Determine the [X, Y] coordinate at the center of the cell enclosing the given text.  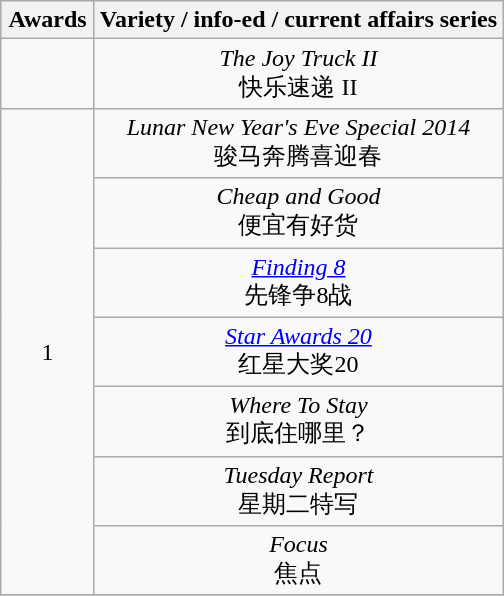
Awards [48, 20]
Focus焦点 [298, 561]
Lunar New Year's Eve Special 2014骏马奔腾喜迎春 [298, 143]
Star Awards 20红星大奖20 [298, 352]
Where To Stay到底住哪里？ [298, 422]
1 [48, 352]
Tuesday Report星期二特写 [298, 491]
The Joy Truck II快乐速递 II [298, 74]
Variety / info-ed / current affairs series [298, 20]
Finding 8先锋争8战 [298, 283]
Cheap and Good便宜有好货 [298, 213]
